Locate the cell with the specified text and output its (x, y) center coordinate. 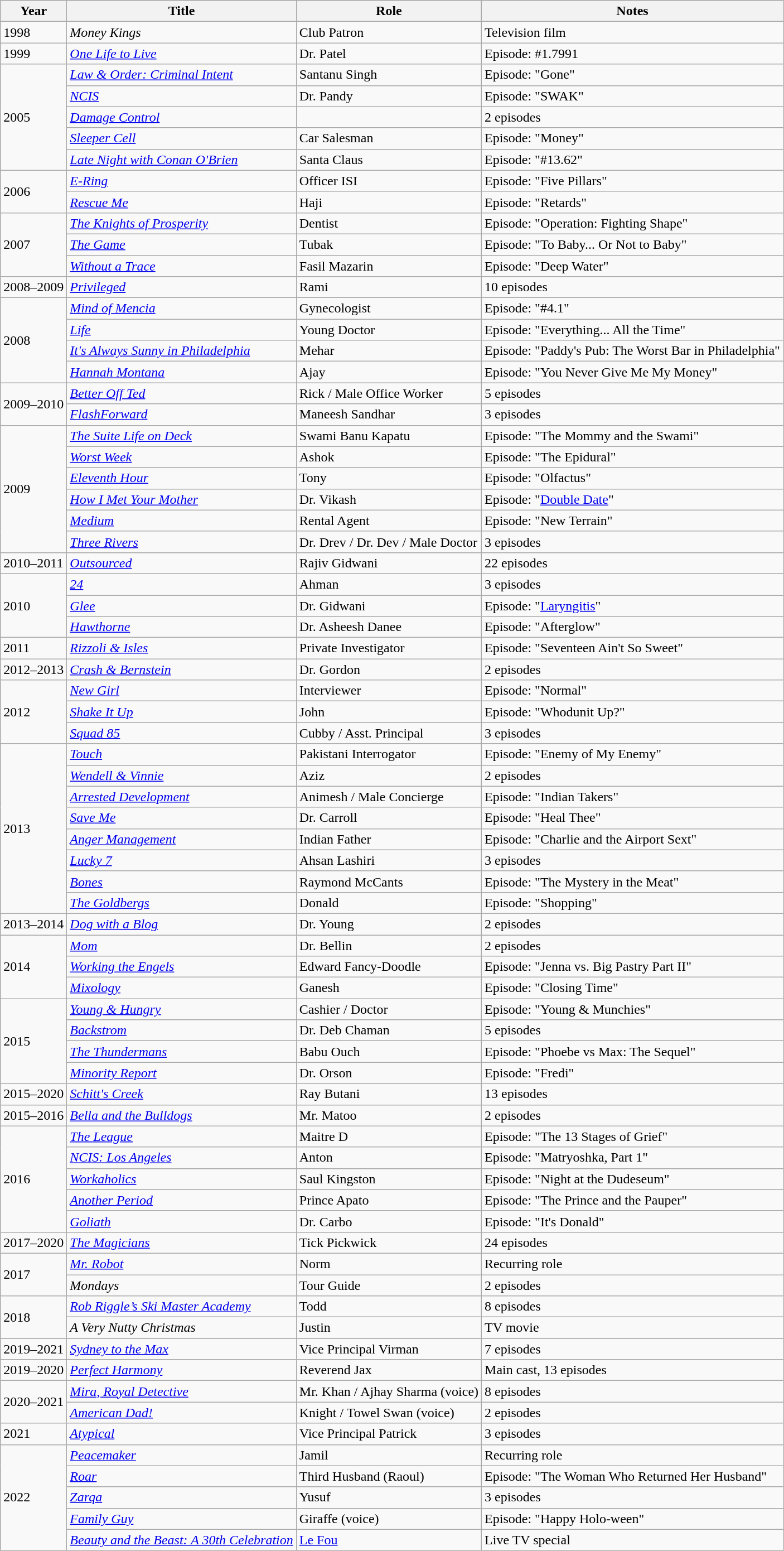
Babu Ouch (389, 1052)
1998 (33, 32)
Episode: "Laryngitis" (632, 605)
Private Investigator (389, 648)
Raymond McCants (389, 882)
Episode: "The 13 Stages of Grief" (632, 1136)
Vice Principal Patrick (389, 1434)
Ashok (389, 457)
2006 (33, 191)
Damage Control (182, 117)
Haji (389, 202)
2022 (33, 1497)
2019–2020 (33, 1370)
Officer ISI (389, 181)
Norm (389, 1264)
Dentist (389, 223)
Peacemaker (182, 1455)
Arrested Development (182, 797)
2015–2020 (33, 1094)
Episode: "Jenna vs. Big Pastry Part II" (632, 967)
Animesh / Male Concierge (389, 797)
Indian Father (389, 839)
Jamil (389, 1455)
Goliath (182, 1221)
Episode: "Happy Holo-ween" (632, 1519)
Episode: "Afterglow" (632, 627)
Dr. Bellin (389, 946)
Rescue Me (182, 202)
Rizzoli & Isles (182, 648)
2011 (33, 648)
Young & Hungry (182, 1009)
Cubby / Asst. Principal (389, 733)
Anger Management (182, 839)
Yusuf (389, 1497)
Bella and the Bulldogs (182, 1115)
Episode: "Young & Munchies" (632, 1009)
Young Doctor (389, 330)
Episode: "To Baby... Or Not to Baby" (632, 244)
Atypical (182, 1434)
Episode: "Normal" (632, 691)
22 episodes (632, 563)
Cashier / Doctor (389, 1009)
Schitt's Creek (182, 1094)
Ahsan Lashiri (389, 860)
Episode: "Gone" (632, 75)
Ganesh (389, 988)
Episode: "The Woman Who Returned Her Husband" (632, 1476)
2017 (33, 1274)
Dr. Carbo (389, 1221)
Maneesh Sandhar (389, 415)
2009 (33, 489)
Mr. Robot (182, 1264)
Todd (389, 1307)
Mr. Matoo (389, 1115)
2014 (33, 967)
Interviewer (389, 691)
Dr. Drev / Dr. Dev / Male Doctor (389, 542)
1999 (33, 54)
Swami Banu Kapatu (389, 436)
Dr. Gordon (389, 669)
Episode: "You Never Give Me My Money" (632, 372)
Episode: "Olfactus" (632, 478)
Beauty and the Beast: A 30th Celebration (182, 1540)
TV movie (632, 1328)
Money Kings (182, 32)
Television film (632, 32)
Episode: "Everything... All the Time" (632, 330)
Dog with a Blog (182, 924)
Mira, Royal Detective (182, 1391)
Minority Report (182, 1073)
Rob Riggle’s Ski Master Academy (182, 1307)
Episode: "Phoebe vs Max: The Sequel" (632, 1052)
Mehar (389, 351)
Saul Kingston (389, 1179)
FlashForward (182, 415)
Episode: "Deep Water" (632, 266)
Car Salesman (389, 138)
The Suite Life on Deck (182, 436)
Episode: #1.7991 (632, 54)
Episode: "Matryoshka, Part 1" (632, 1158)
Club Patron (389, 32)
Role (389, 11)
NCIS (182, 96)
Episode: "Money" (632, 138)
2008–2009 (33, 287)
Title (182, 11)
Family Guy (182, 1519)
John (389, 712)
Law & Order: Criminal Intent (182, 75)
Rami (389, 287)
Three Rivers (182, 542)
Better Off Ted (182, 393)
Roar (182, 1476)
Zarqa (182, 1497)
Life (182, 330)
2009–2010 (33, 404)
Mondays (182, 1285)
Sydney to the Max (182, 1349)
2012 (33, 712)
Another Period (182, 1200)
It's Always Sunny in Philadelphia (182, 351)
Episode: "Closing Time" (632, 988)
Tubak (389, 244)
Touch (182, 754)
Year (33, 11)
Outsourced (182, 563)
Episode: "#13.62" (632, 160)
2015 (33, 1041)
Episode: "Seventeen Ain't So Sweet" (632, 648)
Mr. Khan / Ajhay Sharma (voice) (389, 1391)
Crash & Bernstein (182, 669)
Dr. Deb Chaman (389, 1030)
Medium (182, 521)
Ray Butani (389, 1094)
2010–2011 (33, 563)
Working the Engels (182, 967)
American Dad! (182, 1413)
Episode: "Double Date" (632, 499)
Reverend Jax (389, 1370)
2020–2021 (33, 1402)
Giraffe (voice) (389, 1519)
2015–2016 (33, 1115)
The Goldbergs (182, 903)
Workaholics (182, 1179)
Knight / Towel Swan (voice) (389, 1413)
2008 (33, 340)
Rental Agent (389, 521)
Episode: "Retards" (632, 202)
NCIS: Los Angeles (182, 1158)
Episode: "New Terrain" (632, 521)
Le Fou (389, 1540)
The Game (182, 244)
Episode: "Charlie and the Airport Sext" (632, 839)
Episode: "Paddy's Pub: The Worst Bar in Philadelphia" (632, 351)
Glee (182, 605)
Episode: "SWAK" (632, 96)
Prince Apato (389, 1200)
The League (182, 1136)
13 episodes (632, 1094)
2007 (33, 244)
One Life to Live (182, 54)
Squad 85 (182, 733)
Tony (389, 478)
Episode: "Indian Takers" (632, 797)
Dr. Gidwani (389, 605)
2013–2014 (33, 924)
The Thundermans (182, 1052)
Dr. Patel (389, 54)
Worst Week (182, 457)
2016 (33, 1179)
Episode: "Operation: Fighting Shape" (632, 223)
Donald (389, 903)
Perfect Harmony (182, 1370)
Maitre D (389, 1136)
Justin (389, 1328)
24 (182, 584)
2012–2013 (33, 669)
Santa Claus (389, 160)
Anton (389, 1158)
Main cast, 13 episodes (632, 1370)
Shake It Up (182, 712)
Episode: "Night at the Dudeseum" (632, 1179)
Episode: "Heal Thee" (632, 818)
Episode: "The Mommy and the Swami" (632, 436)
Rajiv Gidwani (389, 563)
Tour Guide (389, 1285)
Episode: "Enemy of My Enemy" (632, 754)
Dr. Orson (389, 1073)
Mind of Mencia (182, 309)
2010 (33, 605)
Tick Pickwick (389, 1242)
Dr. Vikash (389, 499)
Fasil Mazarin (389, 266)
Episode: "The Prince and the Pauper" (632, 1200)
Hawthorne (182, 627)
Edward Fancy-Doodle (389, 967)
2017–2020 (33, 1242)
Pakistani Interrogator (389, 754)
Episode: "Whodunit Up?" (632, 712)
24 episodes (632, 1242)
Notes (632, 11)
Dr. Pandy (389, 96)
Hannah Montana (182, 372)
Save Me (182, 818)
Third Husband (Raoul) (389, 1476)
Late Night with Conan O'Brien (182, 160)
Episode: "Shopping" (632, 903)
Privileged (182, 287)
Sleeper Cell (182, 138)
Episode: "It's Donald" (632, 1221)
Vice Principal Virman (389, 1349)
Dr. Young (389, 924)
Backstrom (182, 1030)
Live TV special (632, 1540)
10 episodes (632, 287)
Dr. Asheesh Danee (389, 627)
Episode: "#4.1" (632, 309)
Aziz (389, 775)
New Girl (182, 691)
Wendell & Vinnie (182, 775)
Mixology (182, 988)
Without a Trace (182, 266)
Rick / Male Office Worker (389, 393)
Mom (182, 946)
2019–2021 (33, 1349)
How I Met Your Mother (182, 499)
Santanu Singh (389, 75)
2013 (33, 829)
2005 (33, 117)
2018 (33, 1317)
Episode: "Fredi" (632, 1073)
E-Ring (182, 181)
Bones (182, 882)
Episode: "The Mystery in the Meat" (632, 882)
Episode: "The Epidural" (632, 457)
The Knights of Prosperity (182, 223)
Episode: "Five Pillars" (632, 181)
7 episodes (632, 1349)
Ajay (389, 372)
Lucky 7 (182, 860)
The Magicians (182, 1242)
Dr. Carroll (389, 818)
Ahman (389, 584)
Eleventh Hour (182, 478)
2021 (33, 1434)
A Very Nutty Christmas (182, 1328)
Gynecologist (389, 309)
